Search for the cell housing the specified text and yield its [X, Y] center coordinate. 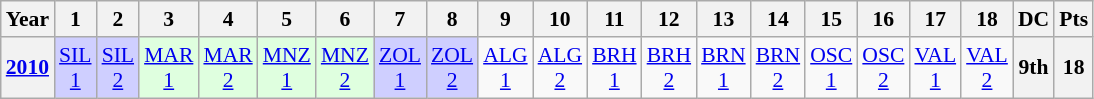
ZOL1 [400, 68]
10 [560, 19]
SIL1 [76, 68]
MAR1 [168, 68]
5 [287, 19]
11 [614, 19]
BRN2 [778, 68]
7 [400, 19]
SIL2 [118, 68]
ALG1 [505, 68]
OSC2 [883, 68]
ALG2 [560, 68]
16 [883, 19]
2010 [28, 68]
BRH2 [670, 68]
17 [935, 19]
VAL2 [987, 68]
9 [505, 19]
BRN1 [724, 68]
Pts [1074, 19]
2 [118, 19]
9th [1034, 68]
1 [76, 19]
6 [345, 19]
ZOL2 [452, 68]
OSC1 [831, 68]
15 [831, 19]
MNZ1 [287, 68]
MNZ2 [345, 68]
14 [778, 19]
MAR2 [228, 68]
8 [452, 19]
BRH1 [614, 68]
4 [228, 19]
12 [670, 19]
Year [28, 19]
DC [1034, 19]
3 [168, 19]
VAL1 [935, 68]
13 [724, 19]
